Find where the given text appears and provide that cell's center as [X, Y] coordinate. 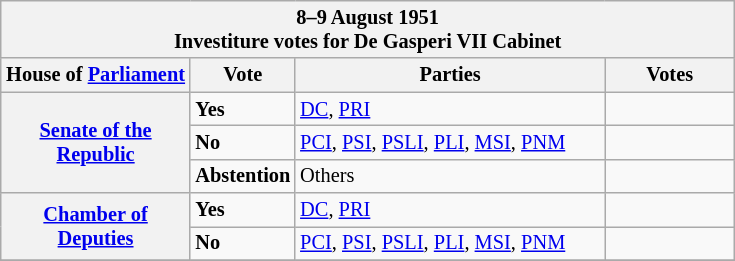
House of Parliament [96, 75]
Parties [450, 75]
Others [450, 176]
8–9 August 1951Investiture votes for De Gasperi VII Cabinet [368, 29]
Chamber of Deputies [96, 226]
Vote [242, 75]
Senate of the Republic [96, 142]
Abstention [242, 176]
Votes [670, 75]
